Determine the (x, y) coordinate at the center of the cell enclosing the given text.  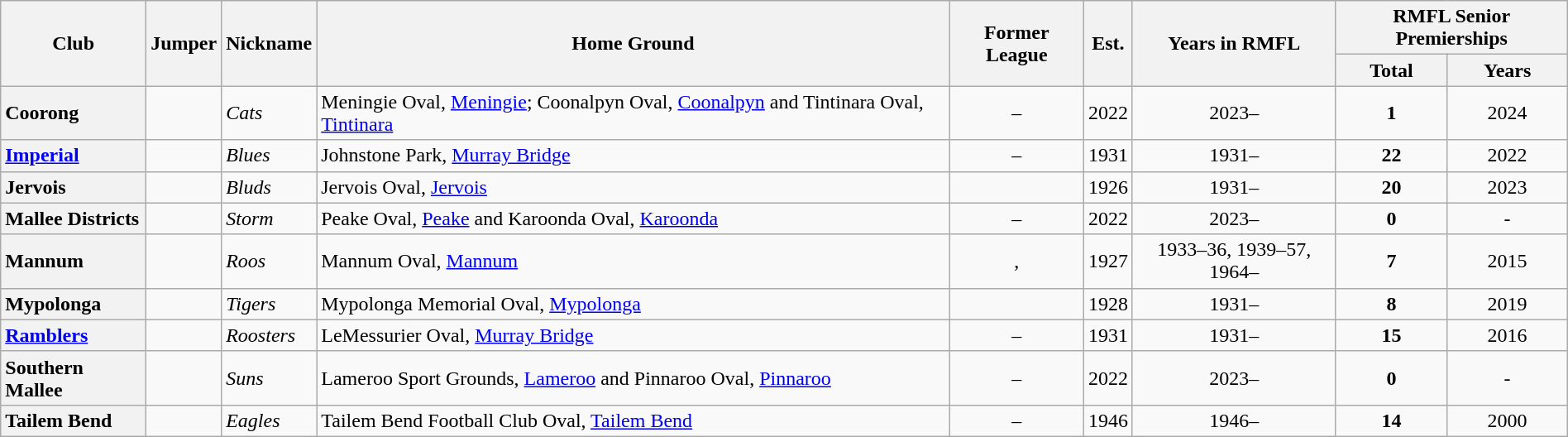
Ramblers (74, 335)
2019 (1507, 304)
Tailem Bend (74, 420)
Tailem Bend Football Club Oval, Tailem Bend (633, 420)
Suns (270, 377)
Mypolonga (74, 304)
Home Ground (633, 43)
Club (74, 43)
2015 (1507, 262)
Roosters (270, 335)
1926 (1108, 187)
1946 (1108, 420)
Bluds (270, 187)
1928 (1108, 304)
Imperial (74, 156)
2023 (1507, 187)
Meningie Oval, Meningie; Coonalpyn Oval, Coonalpyn and Tintinara Oval, Tintinara (633, 113)
Southern Mallee (74, 377)
Jumper (184, 43)
1 (1391, 113)
Nickname (270, 43)
Eagles (270, 420)
Lameroo Sport Grounds, Lameroo and Pinnaroo Oval, Pinnaroo (633, 377)
20 (1391, 187)
Cats (270, 113)
2016 (1507, 335)
Roos (270, 262)
Jervois Oval, Jervois (633, 187)
7 (1391, 262)
Years (1507, 70)
Total (1391, 70)
Storm (270, 218)
Est. (1108, 43)
Mypolonga Memorial Oval, Mypolonga (633, 304)
Mallee Districts (74, 218)
, (1016, 262)
2000 (1507, 420)
Tigers (270, 304)
Former League (1016, 43)
Blues (270, 156)
15 (1391, 335)
1946– (1234, 420)
14 (1391, 420)
LeMessurier Oval, Murray Bridge (633, 335)
RMFL Senior Premierships (1451, 28)
2024 (1507, 113)
Years in RMFL (1234, 43)
Peake Oval, Peake and Karoonda Oval, Karoonda (633, 218)
Johnstone Park, Murray Bridge (633, 156)
Coorong (74, 113)
Jervois (74, 187)
Mannum (74, 262)
1927 (1108, 262)
8 (1391, 304)
22 (1391, 156)
Mannum Oval, Mannum (633, 262)
1933–36, 1939–57, 1964– (1234, 262)
